Capture the cell that displays the provided text and extract its [x, y] central coordinate. 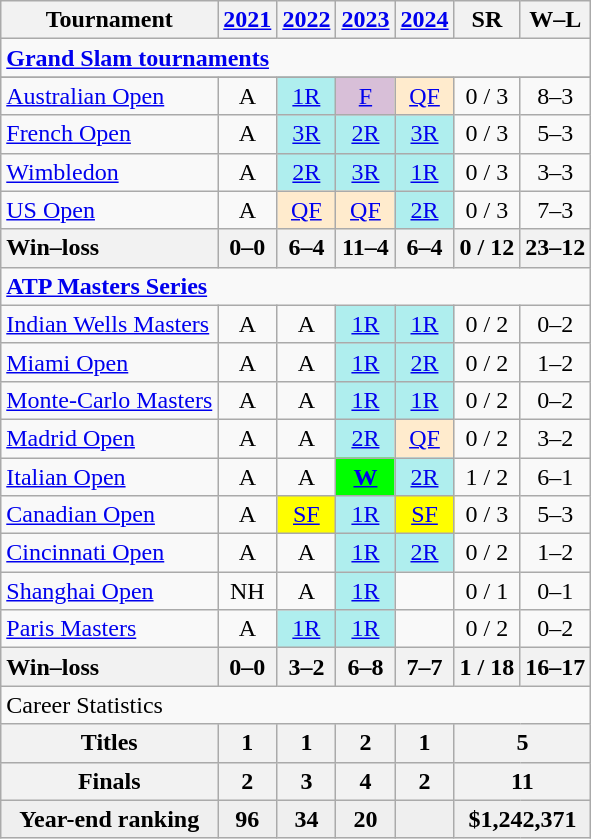
Paris Masters [110, 629]
0 / 1 [487, 591]
NH [248, 591]
W–L [556, 20]
3–3 [556, 172]
Australian Open [110, 96]
2022 [306, 20]
0 / 12 [487, 248]
11 [522, 781]
2023 [366, 20]
Madrid Open [110, 438]
11–4 [366, 248]
Titles [110, 743]
23–12 [556, 248]
96 [248, 819]
5 [522, 743]
Grand Slam tournaments [296, 58]
1 / 2 [487, 477]
Cincinnati Open [110, 553]
Tournament [110, 20]
ATP Masters Series [296, 286]
SR [487, 20]
3 [306, 781]
2021 [248, 20]
2024 [424, 20]
7–7 [424, 667]
$1,242,371 [522, 819]
French Open [110, 134]
Wimbledon [110, 172]
W [366, 477]
F [366, 96]
4 [366, 781]
Miami Open [110, 362]
Finals [110, 781]
Canadian Open [110, 515]
Indian Wells Masters [110, 324]
16–17 [556, 667]
6–8 [366, 667]
Monte-Carlo Masters [110, 400]
6–1 [556, 477]
Career Statistics [296, 705]
Italian Open [110, 477]
20 [366, 819]
1 / 18 [487, 667]
34 [306, 819]
Year-end ranking [110, 819]
US Open [110, 210]
0–1 [556, 591]
Shanghai Open [110, 591]
8–3 [556, 96]
7–3 [556, 210]
